Provide the [x, y] coordinate of the cell's center where the given text is located.  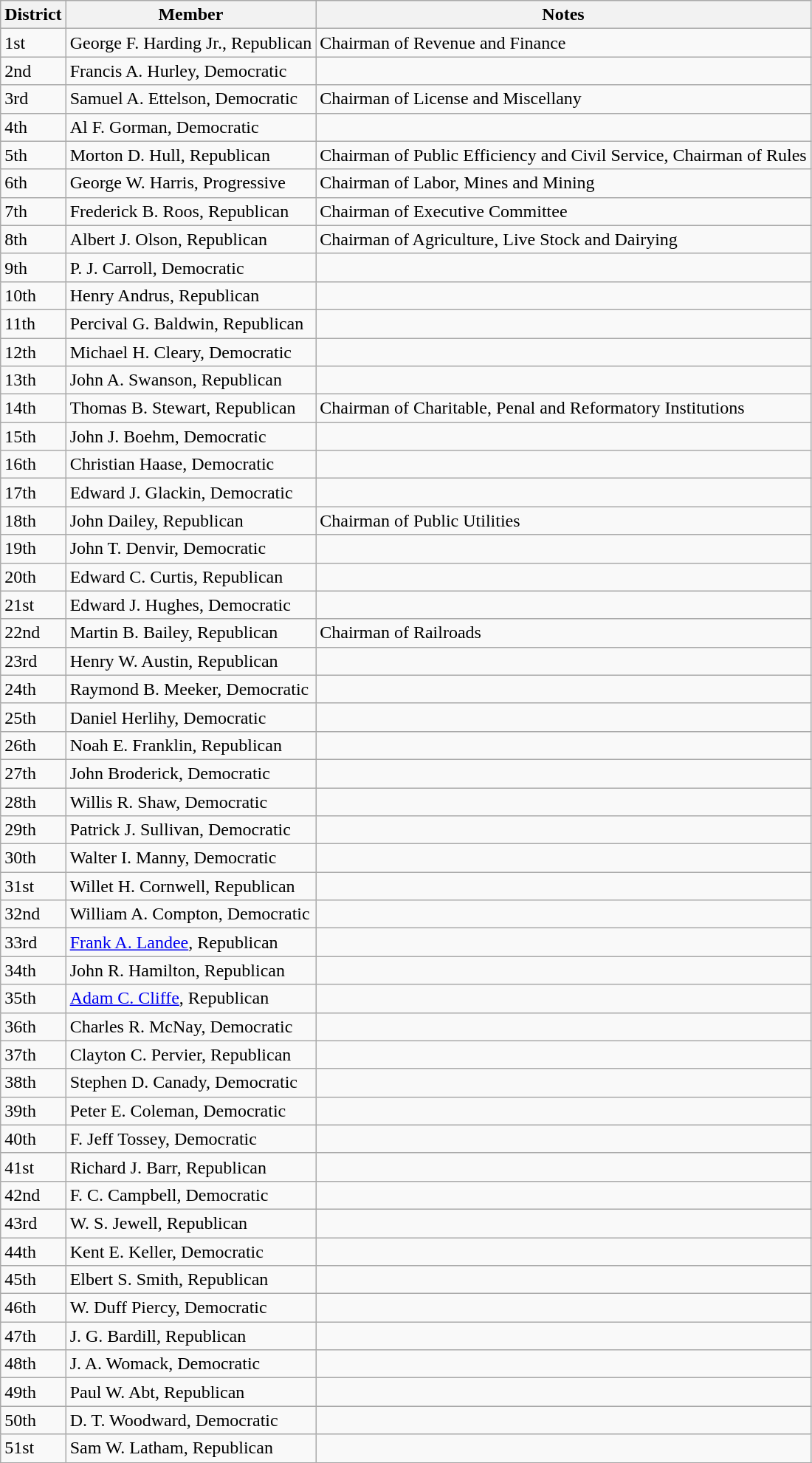
22nd [33, 633]
John A. Swanson, Republican [190, 380]
1st [33, 43]
19th [33, 549]
Henry W. Austin, Republican [190, 661]
Chairman of Charitable, Penal and Reformatory Institutions [563, 408]
Member [190, 15]
27th [33, 773]
Notes [563, 15]
48th [33, 1364]
Charles R. McNay, Democratic [190, 1027]
John Broderick, Democratic [190, 773]
Chairman of Railroads [563, 633]
Percival G. Baldwin, Republican [190, 323]
Al F. Gorman, Democratic [190, 127]
John Dailey, Republican [190, 521]
Adam C. Cliffe, Republican [190, 998]
Albert J. Olson, Republican [190, 239]
Frank A. Landee, Republican [190, 942]
William A. Compton, Democratic [190, 914]
11th [33, 323]
W. S. Jewell, Republican [190, 1223]
Stephen D. Canady, Democratic [190, 1083]
Henry Andrus, Republican [190, 295]
Willis R. Shaw, Democratic [190, 801]
Sam W. Latham, Republican [190, 1448]
36th [33, 1027]
26th [33, 745]
50th [33, 1420]
Raymond B. Meeker, Democratic [190, 689]
Michael H. Cleary, Democratic [190, 352]
40th [33, 1139]
Kent E. Keller, Democratic [190, 1252]
10th [33, 295]
Noah E. Franklin, Republican [190, 745]
5th [33, 155]
Thomas B. Stewart, Republican [190, 408]
Edward C. Curtis, Republican [190, 577]
Clayton C. Pervier, Republican [190, 1055]
Edward J. Glackin, Democratic [190, 493]
Chairman of Labor, Mines and Mining [563, 183]
Martin B. Bailey, Republican [190, 633]
28th [33, 801]
Patrick J. Sullivan, Democratic [190, 830]
9th [33, 267]
7th [33, 211]
Frederick B. Roos, Republican [190, 211]
21st [33, 605]
17th [33, 493]
Richard J. Barr, Republican [190, 1167]
Chairman of Executive Committee [563, 211]
George F. Harding Jr., Republican [190, 43]
John R. Hamilton, Republican [190, 970]
Paul W. Abt, Republican [190, 1392]
34th [33, 970]
Chairman of Revenue and Finance [563, 43]
Chairman of Public Utilities [563, 521]
Peter E. Coleman, Democratic [190, 1111]
45th [33, 1280]
F. C. Campbell, Democratic [190, 1195]
Walter I. Manny, Democratic [190, 858]
Francis A. Hurley, Democratic [190, 71]
Chairman of Public Efficiency and Civil Service, Chairman of Rules [563, 155]
29th [33, 830]
Elbert S. Smith, Republican [190, 1280]
44th [33, 1252]
12th [33, 352]
Edward J. Hughes, Democratic [190, 605]
30th [33, 858]
Chairman of Agriculture, Live Stock and Dairying [563, 239]
Daniel Herlihy, Democratic [190, 717]
George W. Harris, Progressive [190, 183]
8th [33, 239]
39th [33, 1111]
24th [33, 689]
14th [33, 408]
43rd [33, 1223]
3rd [33, 99]
37th [33, 1055]
42nd [33, 1195]
Willet H. Cornwell, Republican [190, 886]
20th [33, 577]
51st [33, 1448]
John J. Boehm, Democratic [190, 436]
35th [33, 998]
41st [33, 1167]
47th [33, 1336]
2nd [33, 71]
46th [33, 1308]
John T. Denvir, Democratic [190, 549]
J. A. Womack, Democratic [190, 1364]
18th [33, 521]
D. T. Woodward, Democratic [190, 1420]
25th [33, 717]
P. J. Carroll, Democratic [190, 267]
31st [33, 886]
32nd [33, 914]
J. G. Bardill, Republican [190, 1336]
16th [33, 465]
F. Jeff Tossey, Democratic [190, 1139]
Samuel A. Ettelson, Democratic [190, 99]
W. Duff Piercy, Democratic [190, 1308]
15th [33, 436]
49th [33, 1392]
District [33, 15]
13th [33, 380]
38th [33, 1083]
Morton D. Hull, Republican [190, 155]
33rd [33, 942]
Chairman of License and Miscellany [563, 99]
Christian Haase, Democratic [190, 465]
23rd [33, 661]
4th [33, 127]
6th [33, 183]
